Capture the cell that displays the provided text and extract its (X, Y) central coordinate. 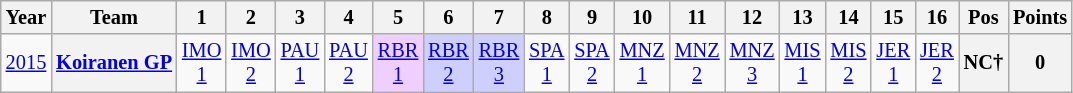
5 (398, 17)
PAU2 (348, 63)
Koiranen GP (114, 63)
JER1 (893, 63)
12 (752, 17)
16 (937, 17)
Points (1040, 17)
Team (114, 17)
MNZ3 (752, 63)
14 (848, 17)
6 (448, 17)
SPA1 (546, 63)
2015 (26, 63)
9 (592, 17)
NC† (984, 63)
2 (250, 17)
MNZ1 (642, 63)
10 (642, 17)
RBR1 (398, 63)
RBR2 (448, 63)
1 (202, 17)
MIS2 (848, 63)
SPA2 (592, 63)
IMO2 (250, 63)
7 (499, 17)
11 (698, 17)
13 (803, 17)
MNZ2 (698, 63)
4 (348, 17)
PAU1 (300, 63)
JER2 (937, 63)
Pos (984, 17)
IMO1 (202, 63)
MIS1 (803, 63)
Year (26, 17)
15 (893, 17)
8 (546, 17)
3 (300, 17)
RBR3 (499, 63)
0 (1040, 63)
